Extract the [x, y] coordinate from the center of the cell holding the provided text.  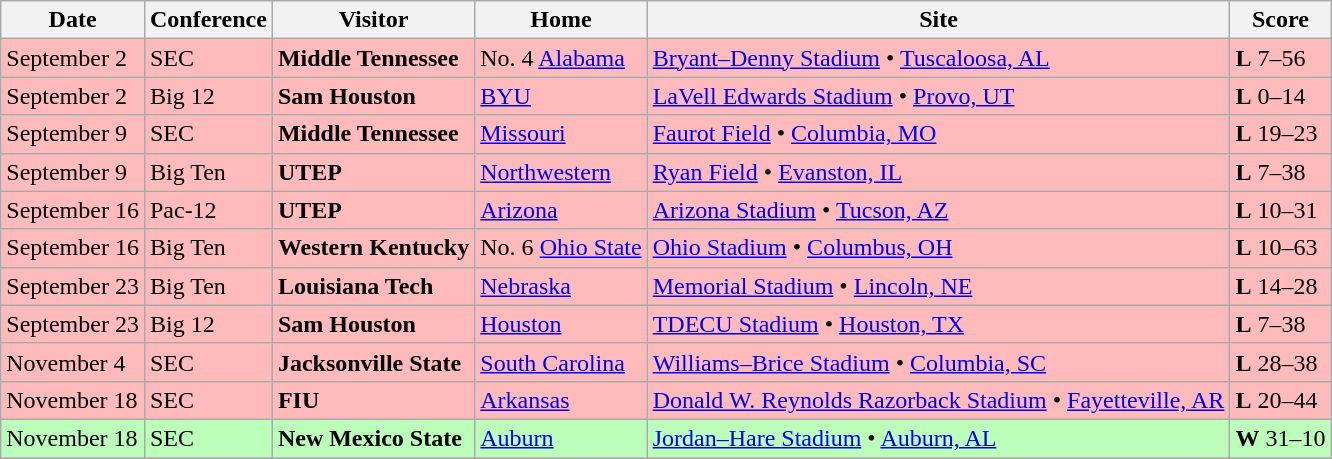
L 0–14 [1280, 96]
L 14–28 [1280, 286]
Ohio Stadium • Columbus, OH [938, 248]
Bryant–Denny Stadium • Tuscaloosa, AL [938, 58]
No. 6 Ohio State [561, 248]
Memorial Stadium • Lincoln, NE [938, 286]
LaVell Edwards Stadium • Provo, UT [938, 96]
Missouri [561, 134]
BYU [561, 96]
W 31–10 [1280, 438]
Arizona [561, 210]
Northwestern [561, 172]
Date [73, 20]
L 28–38 [1280, 362]
Western Kentucky [373, 248]
L 10–31 [1280, 210]
Arkansas [561, 400]
Arizona Stadium • Tucson, AZ [938, 210]
Jordan–Hare Stadium • Auburn, AL [938, 438]
Faurot Field • Columbia, MO [938, 134]
Auburn [561, 438]
Louisiana Tech [373, 286]
Williams–Brice Stadium • Columbia, SC [938, 362]
FIU [373, 400]
Houston [561, 324]
Ryan Field • Evanston, IL [938, 172]
Visitor [373, 20]
Pac-12 [208, 210]
Nebraska [561, 286]
Home [561, 20]
TDECU Stadium • Houston, TX [938, 324]
New Mexico State [373, 438]
L 19–23 [1280, 134]
Score [1280, 20]
L 7–56 [1280, 58]
L 20–44 [1280, 400]
November 4 [73, 362]
Conference [208, 20]
South Carolina [561, 362]
Site [938, 20]
L 10–63 [1280, 248]
Donald W. Reynolds Razorback Stadium • Fayetteville, AR [938, 400]
Jacksonville State [373, 362]
No. 4 Alabama [561, 58]
